Find where the given text appears and provide that cell's center as [x, y] coordinate. 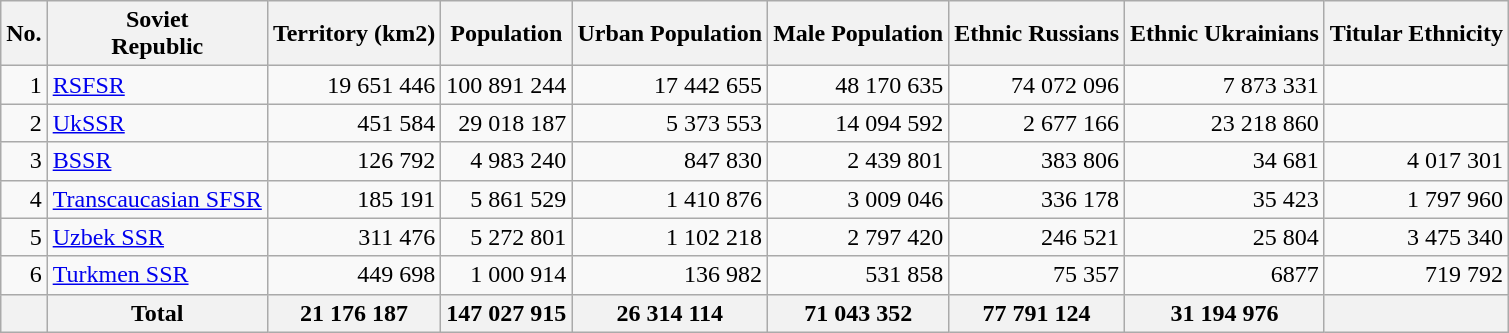
Ethnic Ukrainians [1225, 34]
100 891 244 [506, 85]
3 009 046 [858, 199]
1 000 914 [506, 275]
847 830 [670, 161]
451 584 [354, 123]
Population [506, 34]
26 314 114 [670, 313]
77 791 124 [1037, 313]
Territory (km2) [354, 34]
Titular Ethnicity [1416, 34]
Ethnic Russians [1037, 34]
185 191 [354, 199]
RSFSR [157, 85]
2 677 166 [1037, 123]
BSSR [157, 161]
UkSSR [157, 123]
29 018 187 [506, 123]
2 797 420 [858, 237]
35 423 [1225, 199]
5 [24, 237]
1 [24, 85]
Transcaucasian SFSR [157, 199]
74 072 096 [1037, 85]
48 170 635 [858, 85]
31 194 976 [1225, 313]
3 475 340 [1416, 237]
Turkmen SSR [157, 275]
5 861 529 [506, 199]
2 [24, 123]
34 681 [1225, 161]
75 357 [1037, 275]
5 272 801 [506, 237]
Uzbek SSR [157, 237]
21 176 187 [354, 313]
6 [24, 275]
246 521 [1037, 237]
383 806 [1037, 161]
449 698 [354, 275]
17 442 655 [670, 85]
19 651 446 [354, 85]
2 439 801 [858, 161]
23 218 860 [1225, 123]
1 797 960 [1416, 199]
Total [157, 313]
1 410 876 [670, 199]
4 983 240 [506, 161]
6877 [1225, 275]
4 017 301 [1416, 161]
Soviet Republic [157, 34]
Male Population [858, 34]
3 [24, 161]
25 804 [1225, 237]
5 373 553 [670, 123]
336 178 [1037, 199]
1 102 218 [670, 237]
14 094 592 [858, 123]
No. [24, 34]
7 873 331 [1225, 85]
126 792 [354, 161]
Urban Population [670, 34]
311 476 [354, 237]
531 858 [858, 275]
71 043 352 [858, 313]
147 027 915 [506, 313]
4 [24, 199]
136 982 [670, 275]
719 792 [1416, 275]
